Pinpoint the cell where the given text exists, returning its [x, y] midpoint coordinate. 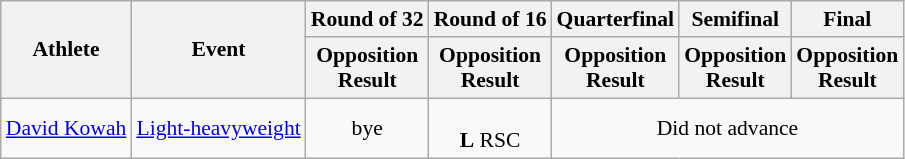
Round of 32 [368, 19]
Light-heavyweight [218, 128]
David Kowah [66, 128]
Event [218, 50]
bye [368, 128]
Athlete [66, 50]
L RSC [490, 128]
Round of 16 [490, 19]
Did not advance [728, 128]
Semifinal [735, 19]
Quarterfinal [616, 19]
Final [847, 19]
